Locate the cell with the specified text and output its [X, Y] center coordinate. 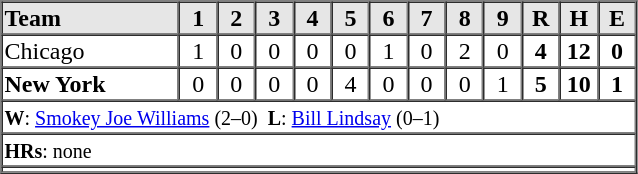
6 [388, 18]
9 [503, 18]
3 [274, 18]
R [541, 18]
12 [579, 50]
8 [465, 18]
Chicago [91, 50]
New York [91, 84]
HRs: none [319, 150]
E [617, 18]
7 [427, 18]
10 [579, 84]
Team [91, 18]
W: Smokey Joe Williams (2–0) L: Bill Lindsay (0–1) [319, 116]
H [579, 18]
